Capture the cell that displays the provided text and extract its (x, y) central coordinate. 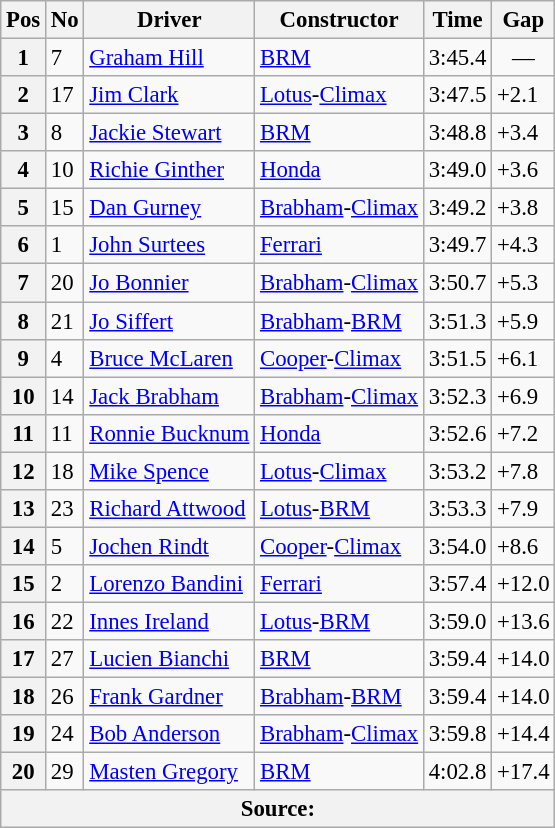
+6.9 (524, 396)
3:48.8 (457, 133)
Ronnie Bucknum (170, 433)
Richard Attwood (170, 509)
21 (65, 321)
3:59.8 (457, 734)
+5.3 (524, 283)
Pos (24, 20)
+14.4 (524, 734)
6 (24, 245)
+5.9 (524, 321)
Masten Gregory (170, 772)
3:54.0 (457, 546)
Constructor (340, 20)
Jo Siffert (170, 321)
Source: (278, 809)
Mike Spence (170, 471)
3:51.3 (457, 321)
3:53.3 (457, 509)
Bob Anderson (170, 734)
Time (457, 20)
+2.1 (524, 95)
24 (65, 734)
— (524, 58)
+13.6 (524, 621)
+3.8 (524, 208)
Bruce McLaren (170, 358)
27 (65, 659)
3:49.7 (457, 245)
3:52.6 (457, 433)
Richie Ginther (170, 170)
3:49.0 (457, 170)
+7.2 (524, 433)
Driver (170, 20)
Lucien Bianchi (170, 659)
Jo Bonnier (170, 283)
Jochen Rindt (170, 546)
3:53.2 (457, 471)
9 (24, 358)
Frank Gardner (170, 697)
+4.3 (524, 245)
+8.6 (524, 546)
Jack Brabham (170, 396)
3:59.0 (457, 621)
23 (65, 509)
3:52.3 (457, 396)
Lorenzo Bandini (170, 584)
+3.4 (524, 133)
13 (24, 509)
3:57.4 (457, 584)
Jackie Stewart (170, 133)
+6.1 (524, 358)
3:51.5 (457, 358)
Innes Ireland (170, 621)
3:50.7 (457, 283)
12 (24, 471)
26 (65, 697)
4:02.8 (457, 772)
Gap (524, 20)
16 (24, 621)
+17.4 (524, 772)
+7.9 (524, 509)
Dan Gurney (170, 208)
Graham Hill (170, 58)
29 (65, 772)
22 (65, 621)
No (65, 20)
19 (24, 734)
+3.6 (524, 170)
3:49.2 (457, 208)
3:45.4 (457, 58)
3 (24, 133)
Jim Clark (170, 95)
+7.8 (524, 471)
+12.0 (524, 584)
3:47.5 (457, 95)
John Surtees (170, 245)
